Provide the (x, y) coordinate of the cell's center where the given text is located.  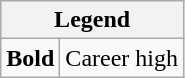
Bold (30, 58)
Career high (122, 58)
Legend (92, 20)
